Determine the [x, y] coordinate at the center of the cell enclosing the given text.  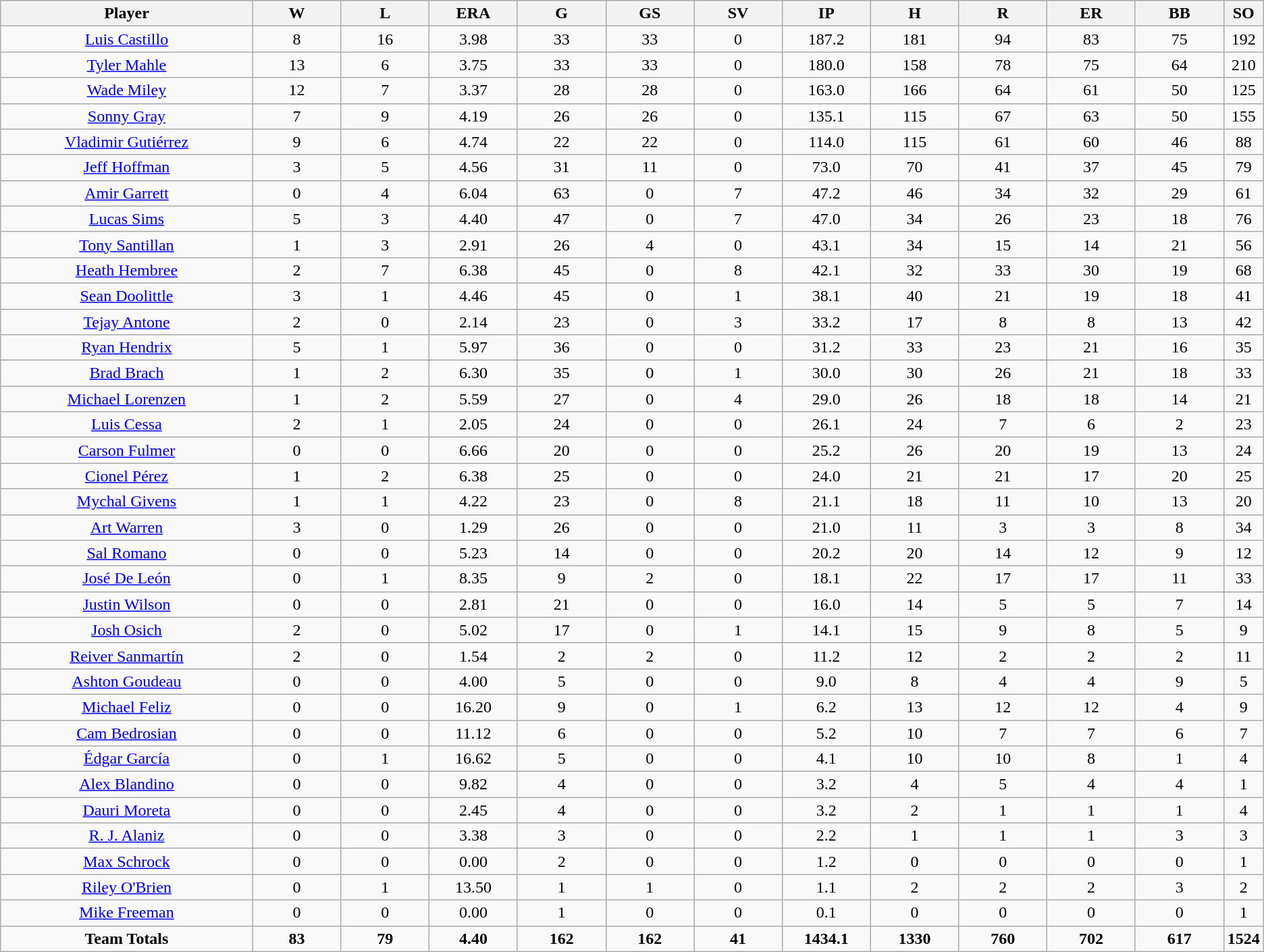
3.75 [474, 65]
42.1 [826, 270]
16.20 [474, 707]
3.37 [474, 90]
760 [1003, 938]
33.2 [826, 322]
21.1 [826, 502]
47.0 [826, 219]
Mychal Givens [127, 502]
73.0 [826, 167]
702 [1091, 938]
W [297, 14]
1524 [1244, 938]
31 [562, 167]
36 [562, 348]
Ryan Hendrix [127, 348]
5.02 [474, 630]
Max Schrock [127, 862]
4.1 [826, 759]
Art Warren [127, 527]
4.74 [474, 142]
Tony Santillan [127, 244]
SV [739, 14]
Ashton Goudeau [127, 681]
11.12 [474, 733]
Sean Doolittle [127, 296]
IP [826, 14]
Édgar García [127, 759]
Cionel Pérez [127, 476]
G [562, 14]
5.59 [474, 399]
Luis Cessa [127, 425]
192 [1244, 39]
4.56 [474, 167]
José De León [127, 579]
Luis Castillo [127, 39]
40 [914, 296]
Dauri Moreta [127, 810]
42 [1244, 322]
Tyler Mahle [127, 65]
1.1 [826, 887]
47 [562, 219]
0.1 [826, 913]
2.91 [474, 244]
2.45 [474, 810]
3.98 [474, 39]
Player [127, 14]
21.0 [826, 527]
4.22 [474, 502]
94 [1003, 39]
47.2 [826, 193]
38.1 [826, 296]
Jeff Hoffman [127, 167]
617 [1179, 938]
6.30 [474, 373]
2.14 [474, 322]
4.00 [474, 681]
181 [914, 39]
Michael Feliz [127, 707]
29 [1179, 193]
16.62 [474, 759]
11.2 [826, 656]
2.81 [474, 604]
Mike Freeman [127, 913]
Reiver Sanmartín [127, 656]
14.1 [826, 630]
163.0 [826, 90]
Team Totals [127, 938]
31.2 [826, 348]
187.2 [826, 39]
Sal Romano [127, 553]
2.2 [826, 836]
1.54 [474, 656]
Alex Blandino [127, 785]
125 [1244, 90]
Heath Hembree [127, 270]
67 [1003, 116]
70 [914, 167]
5.23 [474, 553]
30.0 [826, 373]
Sonny Gray [127, 116]
135.1 [826, 116]
78 [1003, 65]
158 [914, 65]
27 [562, 399]
Brad Brach [127, 373]
Vladimir Gutiérrez [127, 142]
Michael Lorenzen [127, 399]
166 [914, 90]
ER [1091, 14]
180.0 [826, 65]
Carson Fulmer [127, 450]
5.2 [826, 733]
4.46 [474, 296]
210 [1244, 65]
13.50 [474, 887]
Wade Miley [127, 90]
Lucas Sims [127, 219]
24.0 [826, 476]
43.1 [826, 244]
Cam Bedrosian [127, 733]
60 [1091, 142]
Justin Wilson [127, 604]
1.2 [826, 862]
6.66 [474, 450]
18.1 [826, 579]
9.82 [474, 785]
88 [1244, 142]
Tejay Antone [127, 322]
68 [1244, 270]
9.0 [826, 681]
H [914, 14]
20.2 [826, 553]
76 [1244, 219]
114.0 [826, 142]
6.2 [826, 707]
1.29 [474, 527]
Josh Osich [127, 630]
5.97 [474, 348]
R [1003, 14]
2.05 [474, 425]
6.04 [474, 193]
16.0 [826, 604]
4.19 [474, 116]
26.1 [826, 425]
SO [1244, 14]
155 [1244, 116]
BB [1179, 14]
3.38 [474, 836]
8.35 [474, 579]
L [385, 14]
ERA [474, 14]
Amir Garrett [127, 193]
25.2 [826, 450]
56 [1244, 244]
Riley O'Brien [127, 887]
1434.1 [826, 938]
37 [1091, 167]
GS [650, 14]
R. J. Alaniz [127, 836]
1330 [914, 938]
29.0 [826, 399]
